Return the [X, Y] coordinate for the center point of the cell that contains the specified text.  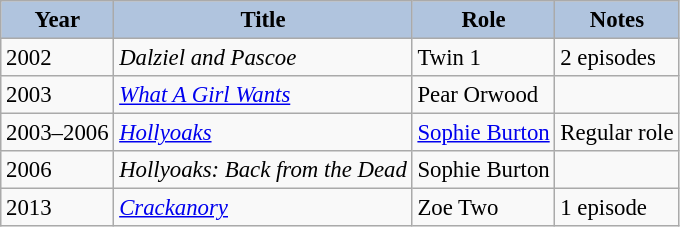
Year [58, 20]
Regular role [617, 133]
2006 [58, 170]
2003–2006 [58, 133]
Role [484, 20]
2002 [58, 58]
Title [263, 20]
Hollyoaks: Back from the Dead [263, 170]
1 episode [617, 208]
Dalziel and Pascoe [263, 58]
What A Girl Wants [263, 95]
Hollyoaks [263, 133]
Zoe Two [484, 208]
Crackanory [263, 208]
Notes [617, 20]
2003 [58, 95]
Twin 1 [484, 58]
2 episodes [617, 58]
2013 [58, 208]
Pear Orwood [484, 95]
